Return [X, Y] of the center of cell containing provided text 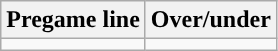
Pregame line [74, 20]
Over/under [210, 20]
